Capture the cell that displays the provided text and extract its (x, y) central coordinate. 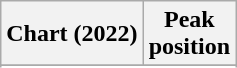
Chart (2022) (72, 34)
Peakposition (189, 34)
